Provide the [x, y] coordinate of the cell's center where the given text is located.  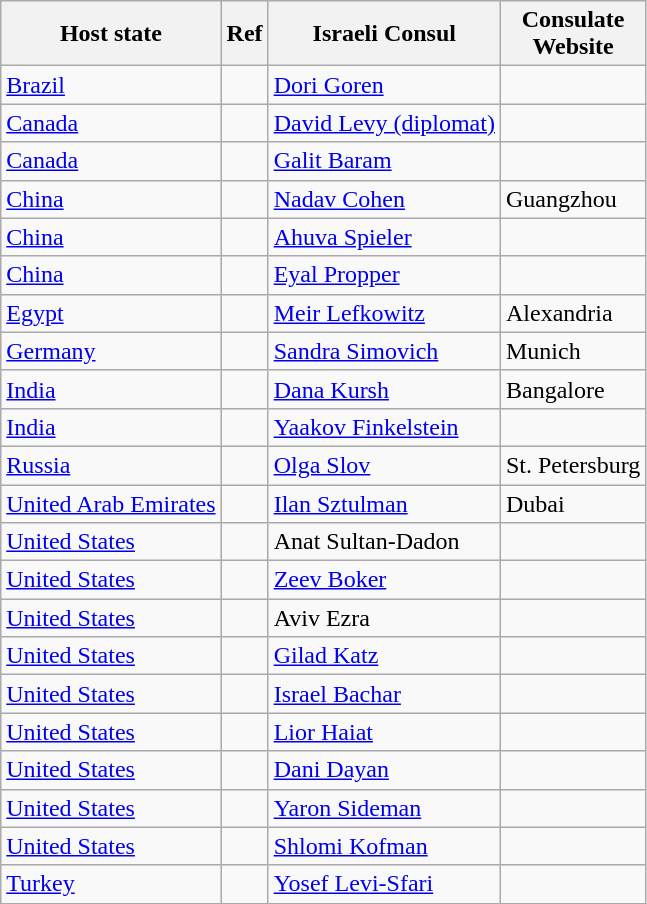
Brazil [111, 85]
Russia [111, 465]
Galit Baram [384, 161]
David Levy (diplomat) [384, 123]
Turkey [111, 884]
Yaron Sideman [384, 808]
Lior Haiat [384, 732]
Nadav Cohen [384, 199]
Yaakov Finkelstein [384, 427]
Olga Slov [384, 465]
Host state [111, 34]
Egypt [111, 313]
Shlomi Kofman [384, 846]
Germany [111, 351]
Ilan Sztulman [384, 503]
Guangzhou [572, 199]
Bangalore [572, 389]
Munich [572, 351]
Dana Kursh [384, 389]
St. Petersburg [572, 465]
Eyal Propper [384, 275]
Israel Bachar [384, 694]
Ref [244, 34]
Zeev Boker [384, 580]
Anat Sultan-Dadon [384, 542]
United Arab Emirates [111, 503]
Gilad Katz [384, 656]
Israeli Consul [384, 34]
ConsulateWebsite [572, 34]
Dani Dayan [384, 770]
Dori Goren [384, 85]
Alexandria [572, 313]
Sandra Simovich [384, 351]
Ahuva Spieler [384, 237]
Meir Lefkowitz [384, 313]
Yosef Levi-Sfari [384, 884]
Aviv Ezra [384, 618]
Dubai [572, 503]
